Provide the [x, y] coordinate of the cell's center where the given text is located.  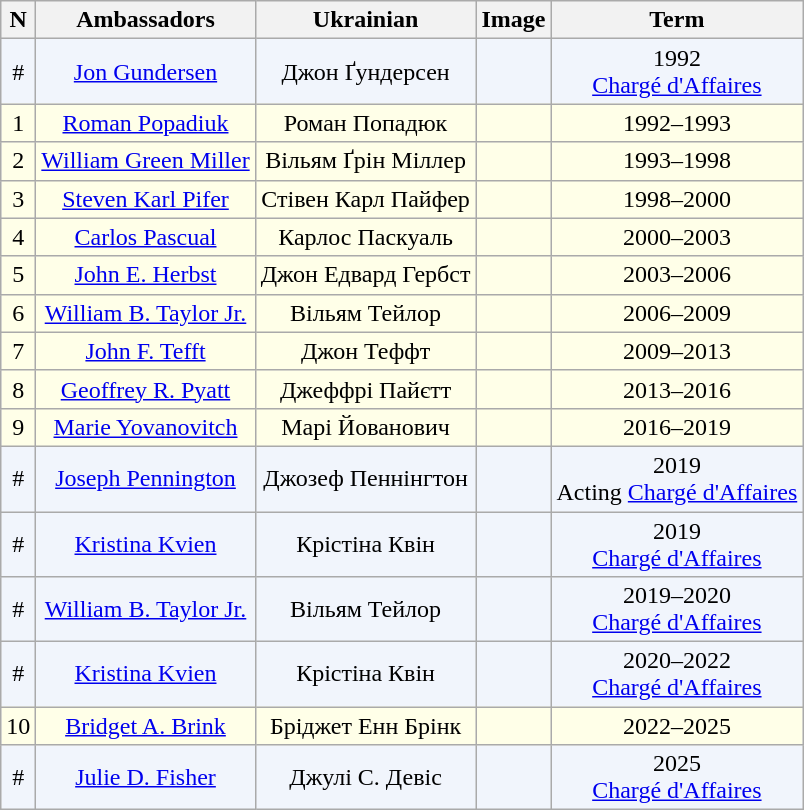
Ukrainian [366, 20]
2025Chargé d'Affaires [677, 778]
Вільям Ґрін Міллер [366, 161]
3 [18, 199]
2019Chargé d'Affaires [677, 544]
Ambassadors [146, 20]
John F. Tefft [146, 351]
Роман Попадюк [366, 123]
Джон Теффт [366, 351]
Marie Yovanovitch [146, 427]
Джон Едвард Гербст [366, 275]
1992–1993 [677, 123]
Марі Йованович [366, 427]
2019Acting Chargé d'Affaires [677, 478]
Bridget A. Brink [146, 726]
2022–2025 [677, 726]
Roman Popadiuk [146, 123]
4 [18, 237]
2019–2020Chargé d'Affaires [677, 610]
9 [18, 427]
1998–2000 [677, 199]
2016–2019 [677, 427]
Term [677, 20]
Steven Karl Pifer [146, 199]
2 [18, 161]
1993–1998 [677, 161]
Julie D. Fisher [146, 778]
2006–2009 [677, 313]
2020–2022Chargé d'Affaires [677, 674]
1 [18, 123]
Image [514, 20]
Geoffrey R. Pyatt [146, 389]
Joseph Pennington [146, 478]
Джеффрі Пайєтт [366, 389]
2013–2016 [677, 389]
2003–2006 [677, 275]
John E. Herbst [146, 275]
Джон Ґундерсен [366, 72]
Бріджет Енн Брінк [366, 726]
Carlos Pascual [146, 237]
10 [18, 726]
N [18, 20]
8 [18, 389]
Карлос Паскуаль [366, 237]
Джозеф Пеннінгтон [366, 478]
2009–2013 [677, 351]
7 [18, 351]
2000–2003 [677, 237]
6 [18, 313]
William Green Miller [146, 161]
5 [18, 275]
Jon Gundersen [146, 72]
Джулі С. Девіс [366, 778]
1992Chargé d'Affaires [677, 72]
Стівен Карл Пайфер [366, 199]
